Capture the cell that displays the provided text and extract its (x, y) central coordinate. 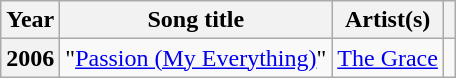
Year (30, 20)
The Grace (388, 58)
2006 (30, 58)
Song title (196, 20)
Artist(s) (388, 20)
"Passion (My Everything)" (196, 58)
